Capture the cell that displays the provided text and extract its [x, y] central coordinate. 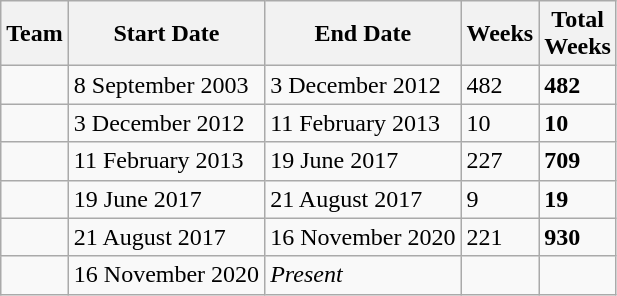
709 [578, 161]
Weeks [500, 34]
End Date [363, 34]
Start Date [166, 34]
9 [500, 199]
19 [578, 199]
Total Weeks [578, 34]
Team [35, 34]
221 [500, 237]
930 [578, 237]
8 September 2003 [166, 85]
Present [363, 275]
227 [500, 161]
